Return (x, y) of the center of cell containing provided text 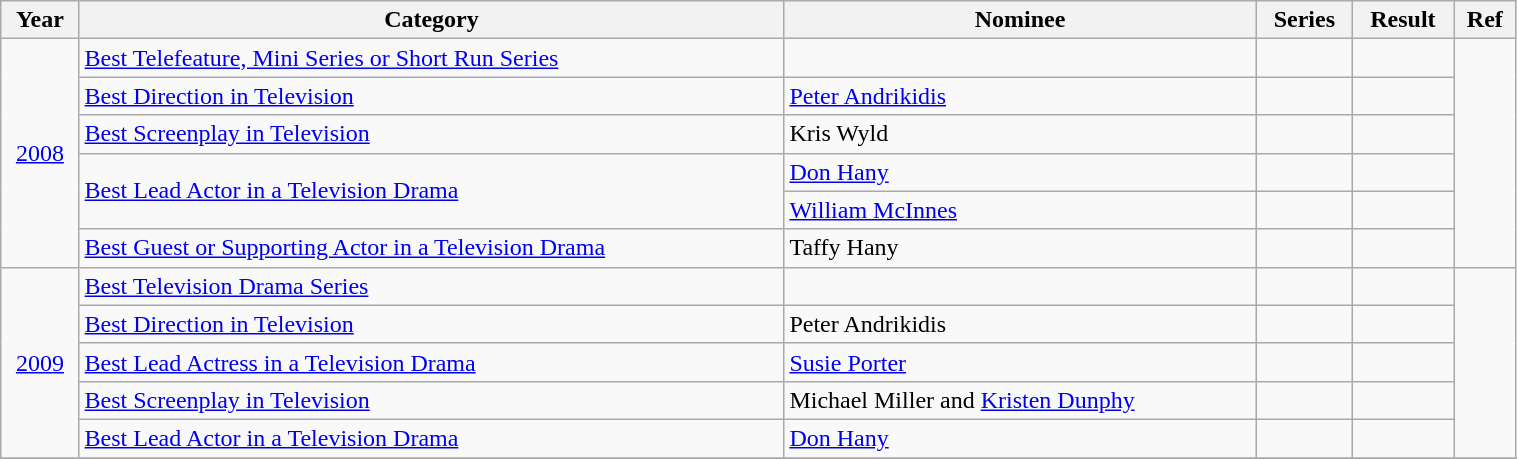
Kris Wyld (1020, 134)
Best Lead Actress in a Television Drama (432, 362)
2009 (40, 362)
Category (432, 20)
2008 (40, 153)
Year (40, 20)
Series (1304, 20)
Michael Miller and Kristen Dunphy (1020, 400)
William McInnes (1020, 210)
Best Guest or Supporting Actor in a Television Drama (432, 248)
Taffy Hany (1020, 248)
Best Telefeature, Mini Series or Short Run Series (432, 58)
Result (1402, 20)
Ref (1485, 20)
Susie Porter (1020, 362)
Best Television Drama Series (432, 286)
Nominee (1020, 20)
